Detect which cell encompasses the target text, then output its (X, Y) center coordinate. 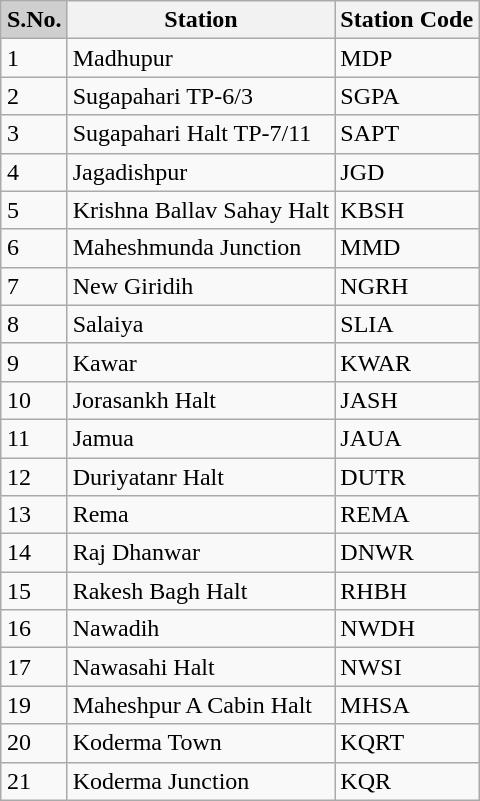
Station (201, 20)
JAUA (407, 438)
Jorasankh Halt (201, 400)
Nawasahi Halt (201, 667)
14 (34, 553)
Rema (201, 515)
Station Code (407, 20)
Maheshmunda Junction (201, 248)
NWSI (407, 667)
5 (34, 210)
Nawadih (201, 629)
New Giridih (201, 286)
JGD (407, 172)
9 (34, 362)
Rakesh Bagh Halt (201, 591)
SLIA (407, 324)
20 (34, 743)
16 (34, 629)
Salaiya (201, 324)
19 (34, 705)
21 (34, 781)
S.No. (34, 20)
2 (34, 96)
8 (34, 324)
NWDH (407, 629)
NGRH (407, 286)
DUTR (407, 477)
DNWR (407, 553)
6 (34, 248)
SGPA (407, 96)
10 (34, 400)
Sugapahari TP-6/3 (201, 96)
Madhupur (201, 58)
Raj Dhanwar (201, 553)
MDP (407, 58)
Jamua (201, 438)
MHSA (407, 705)
SAPT (407, 134)
Koderma Junction (201, 781)
3 (34, 134)
15 (34, 591)
Maheshpur A Cabin Halt (201, 705)
JASH (407, 400)
Jagadishpur (201, 172)
12 (34, 477)
Duriyatanr Halt (201, 477)
Sugapahari Halt TP-7/11 (201, 134)
Kawar (201, 362)
KWAR (407, 362)
11 (34, 438)
17 (34, 667)
4 (34, 172)
MMD (407, 248)
1 (34, 58)
KBSH (407, 210)
13 (34, 515)
REMA (407, 515)
KQRT (407, 743)
Krishna Ballav Sahay Halt (201, 210)
7 (34, 286)
RHBH (407, 591)
KQR (407, 781)
Koderma Town (201, 743)
